Find where the given text appears and provide that cell's center as (x, y) coordinate. 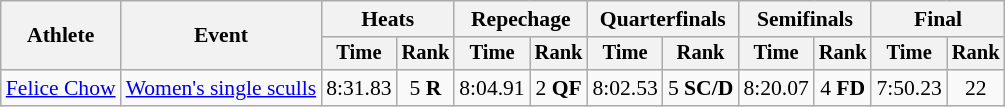
8:02.53 (624, 88)
22 (976, 88)
Athlete (61, 36)
5 R (426, 88)
7:50.23 (908, 88)
Repechage (520, 19)
Felice Chow (61, 88)
5 SC/D (701, 88)
Semifinals (804, 19)
2 QF (559, 88)
Women's single sculls (222, 88)
Heats (388, 19)
Final (938, 19)
Event (222, 36)
4 FD (843, 88)
Quarterfinals (662, 19)
8:04.91 (492, 88)
8:31.83 (358, 88)
8:20.07 (776, 88)
